From the cell containing the given text, extract its center point as (X, Y) coordinate. 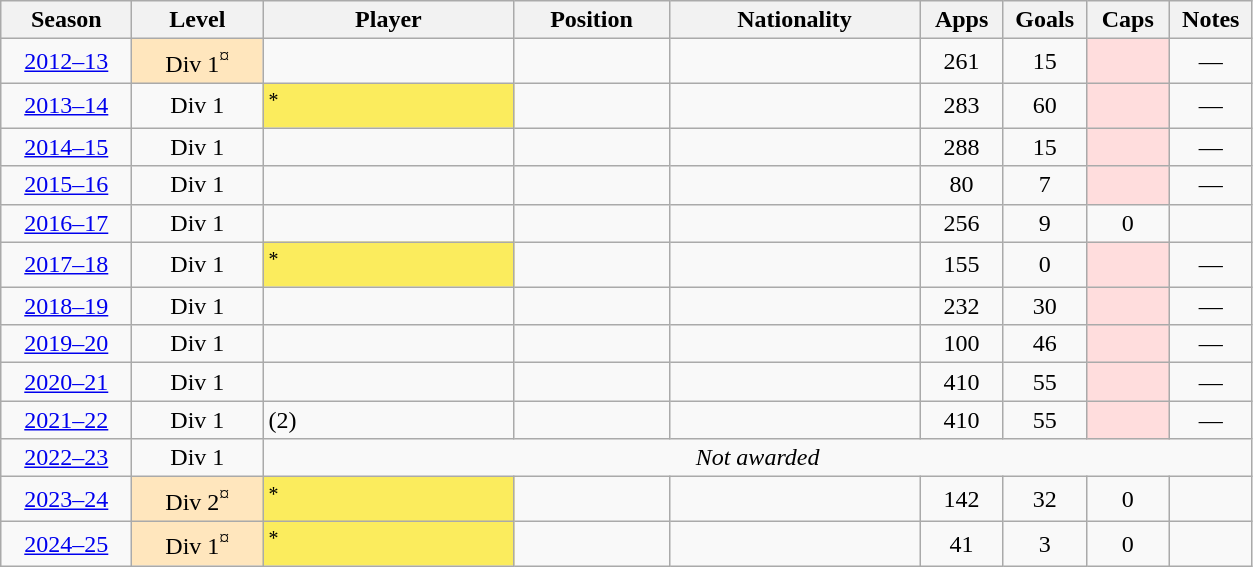
9 (1044, 223)
32 (1044, 500)
2022–23 (66, 458)
288 (962, 147)
100 (962, 344)
30 (1044, 306)
2020–21 (66, 382)
2012–13 (66, 62)
Goals (1044, 20)
2019–20 (66, 344)
232 (962, 306)
80 (962, 185)
Nationality (794, 20)
Season (66, 20)
2015–16 (66, 185)
Level (198, 20)
2021–22 (66, 420)
142 (962, 500)
Div 2¤ (198, 500)
256 (962, 223)
2024–25 (66, 544)
Player (388, 20)
2014–15 (66, 147)
261 (962, 62)
46 (1044, 344)
7 (1044, 185)
60 (1044, 106)
2013–14 (66, 106)
41 (962, 544)
3 (1044, 544)
(2) (388, 420)
2017–18 (66, 264)
Caps (1128, 20)
283 (962, 106)
Apps (962, 20)
Notes (1210, 20)
Position (592, 20)
Not awarded (758, 458)
155 (962, 264)
2023–24 (66, 500)
2016–17 (66, 223)
2018–19 (66, 306)
